Output the [X, Y] coordinate of the center of the cell containing the given text.  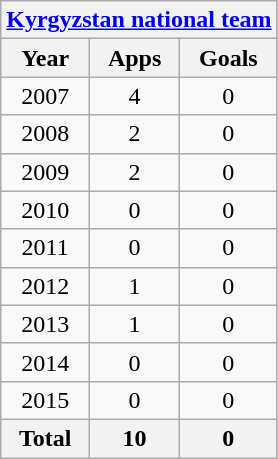
10 [135, 438]
2007 [46, 96]
2015 [46, 400]
2012 [46, 286]
Total [46, 438]
Kyrgyzstan national team [139, 20]
2011 [46, 248]
2014 [46, 362]
2010 [46, 210]
2008 [46, 134]
Apps [135, 58]
Goals [229, 58]
2013 [46, 324]
4 [135, 96]
Year [46, 58]
2009 [46, 172]
